Extract the [x, y] coordinate from the center of the cell holding the provided text.  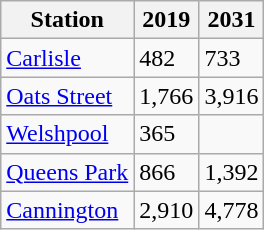
365 [166, 134]
3,916 [232, 96]
2,910 [166, 210]
Queens Park [68, 172]
1,392 [232, 172]
482 [166, 58]
2019 [166, 20]
Cannington [68, 210]
4,778 [232, 210]
Welshpool [68, 134]
733 [232, 58]
866 [166, 172]
1,766 [166, 96]
Oats Street [68, 96]
2031 [232, 20]
Carlisle [68, 58]
Station [68, 20]
